Extract the (x, y) coordinate from the center of the cell holding the provided text.  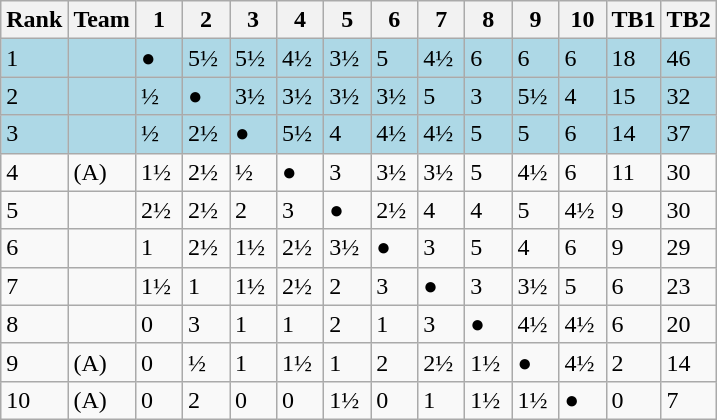
18 (634, 58)
37 (688, 134)
23 (688, 286)
Team (102, 20)
Rank (34, 20)
20 (688, 324)
32 (688, 96)
TB2 (688, 20)
15 (634, 96)
11 (634, 172)
46 (688, 58)
TB1 (634, 20)
29 (688, 248)
